Scan for the cell matching the given text and deliver its [X, Y] coordinate at center. 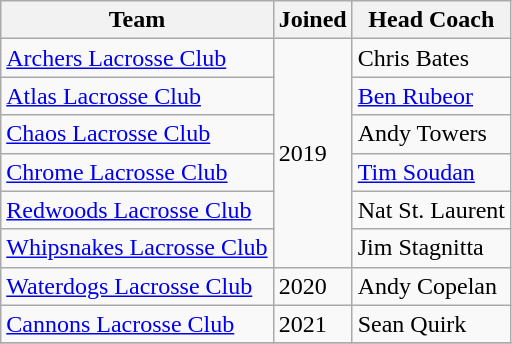
Whipsnakes Lacrosse Club [137, 248]
Tim Soudan [431, 172]
Team [137, 20]
Joined [312, 20]
Atlas Lacrosse Club [137, 96]
Head Coach [431, 20]
Redwoods Lacrosse Club [137, 210]
Chrome Lacrosse Club [137, 172]
2019 [312, 153]
Waterdogs Lacrosse Club [137, 286]
Jim Stagnitta [431, 248]
Sean Quirk [431, 324]
Archers Lacrosse Club [137, 58]
Ben Rubeor [431, 96]
Chris Bates [431, 58]
Nat St. Laurent [431, 210]
Andy Towers [431, 134]
2020 [312, 286]
Andy Copelan [431, 286]
2021 [312, 324]
Chaos Lacrosse Club [137, 134]
Cannons Lacrosse Club [137, 324]
